Determine the [x, y] coordinate at the center of the cell enclosing the given text.  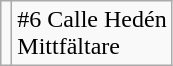
#6 Calle HedénMittfältare [92, 34]
